Locate the cell with the specified text and output its [X, Y] center coordinate. 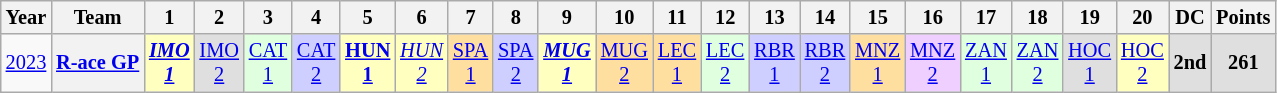
R-ace GP [98, 63]
16 [932, 17]
19 [1090, 17]
261 [1243, 63]
HUN1 [368, 63]
RBR1 [774, 63]
6 [422, 17]
20 [1142, 17]
17 [986, 17]
4 [316, 17]
Year [26, 17]
7 [470, 17]
MNZ1 [878, 63]
DC [1190, 17]
Team [98, 17]
2nd [1190, 63]
8 [516, 17]
2 [220, 17]
2023 [26, 63]
MNZ2 [932, 63]
MUG1 [566, 63]
Points [1243, 17]
HOC2 [1142, 63]
IMO1 [169, 63]
ZAN1 [986, 63]
CAT1 [268, 63]
RBR2 [825, 63]
CAT2 [316, 63]
SPA1 [470, 63]
11 [677, 17]
HUN2 [422, 63]
12 [725, 17]
LEC1 [677, 63]
14 [825, 17]
5 [368, 17]
3 [268, 17]
LEC2 [725, 63]
15 [878, 17]
ZAN2 [1038, 63]
IMO2 [220, 63]
13 [774, 17]
HOC1 [1090, 63]
1 [169, 17]
18 [1038, 17]
9 [566, 17]
SPA2 [516, 63]
10 [624, 17]
MUG2 [624, 63]
